Detect which cell encompasses the target text, then output its [X, Y] center coordinate. 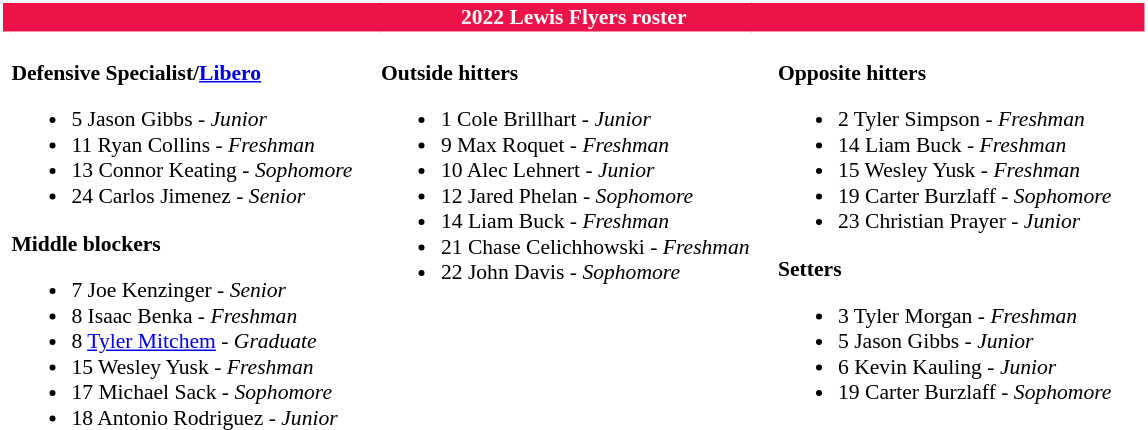
2022 Lewis Flyers roster [574, 18]
